For the text-containing cell, return its midpoint in [X, Y] coordinate format. 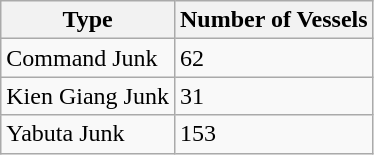
62 [274, 58]
Kien Giang Junk [88, 96]
Yabuta Junk [88, 134]
Type [88, 20]
Command Junk [88, 58]
153 [274, 134]
31 [274, 96]
Number of Vessels [274, 20]
